Return the (X, Y) coordinate for the center point of the cell that contains the specified text.  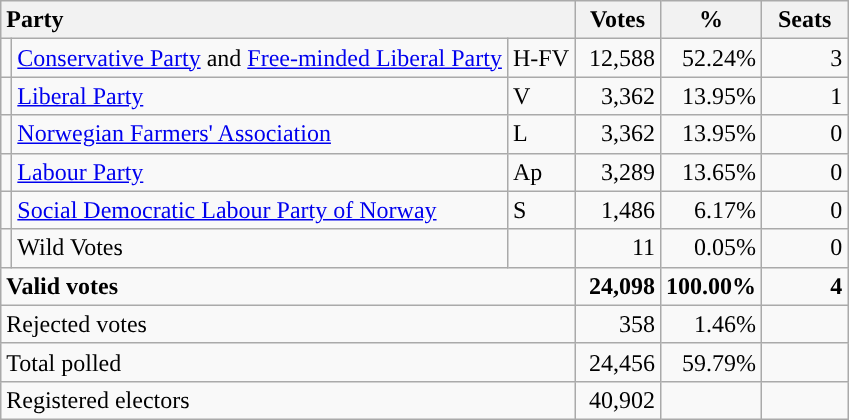
100.00% (712, 286)
3,289 (617, 172)
Seats (805, 20)
Votes (617, 20)
358 (617, 324)
12,588 (617, 58)
6.17% (712, 210)
Party (288, 20)
Labour Party (260, 172)
59.79% (712, 362)
Norwegian Farmers' Association (260, 134)
Conservative Party and Free-minded Liberal Party (260, 58)
S (540, 210)
Liberal Party (260, 96)
52.24% (712, 58)
Registered electors (288, 400)
11 (617, 248)
Social Democratic Labour Party of Norway (260, 210)
1.46% (712, 324)
Wild Votes (260, 248)
1 (805, 96)
1,486 (617, 210)
L (540, 134)
24,098 (617, 286)
13.65% (712, 172)
Valid votes (288, 286)
H-FV (540, 58)
3 (805, 58)
0.05% (712, 248)
% (712, 20)
Ap (540, 172)
V (540, 96)
4 (805, 286)
Total polled (288, 362)
24,456 (617, 362)
40,902 (617, 400)
Rejected votes (288, 324)
